For the text-containing cell, return its midpoint in (x, y) coordinate format. 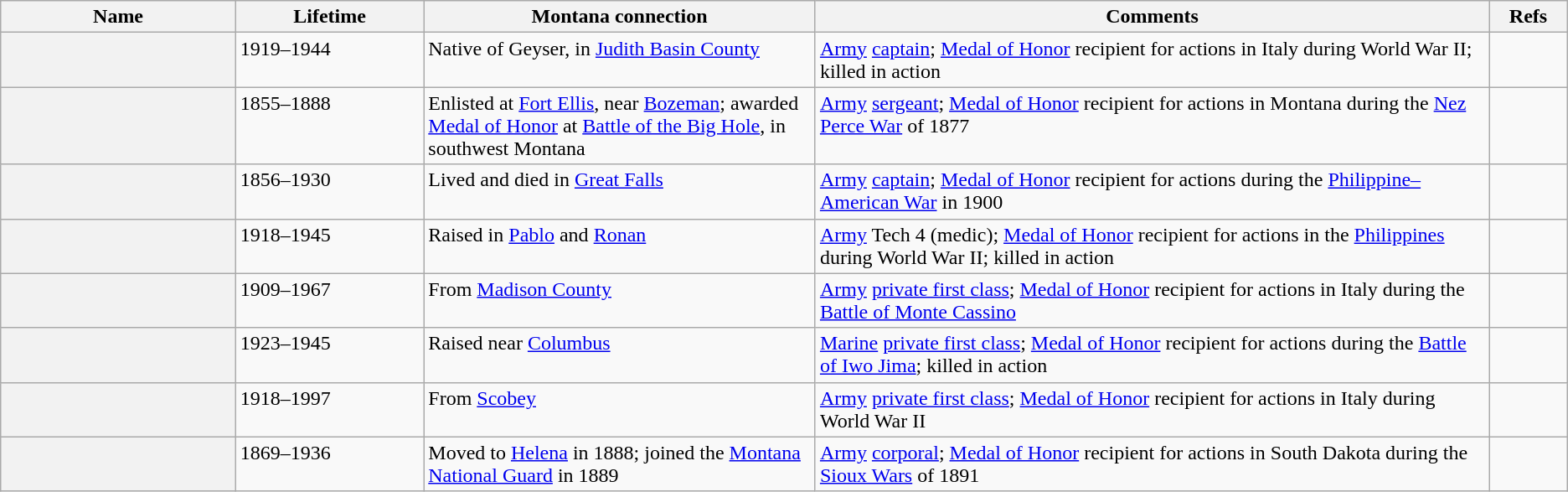
1869–1936 (329, 464)
1923–1945 (329, 355)
Army Tech 4 (medic); Medal of Honor recipient for actions in the Philippines during World War II; killed in action (1152, 246)
1856–1930 (329, 191)
1919–1944 (329, 60)
1918–1997 (329, 409)
Lived and died in Great Falls (620, 191)
Army private first class; Medal of Honor recipient for actions in Italy during World War II (1152, 409)
1909–1967 (329, 300)
Army sergeant; Medal of Honor recipient for actions in Montana during the Nez Perce War of 1877 (1152, 126)
Refs (1529, 17)
Lifetime (329, 17)
Moved to Helena in 1888; joined the Montana National Guard in 1889 (620, 464)
Enlisted at Fort Ellis, near Bozeman; awarded Medal of Honor at Battle of the Big Hole, in southwest Montana (620, 126)
Army private first class; Medal of Honor recipient for actions in Italy during the Battle of Monte Cassino (1152, 300)
1918–1945 (329, 246)
Marine private first class; Medal of Honor recipient for actions during the Battle of Iwo Jima; killed in action (1152, 355)
From Scobey (620, 409)
Native of Geyser, in Judith Basin County (620, 60)
Army captain; Medal of Honor recipient for actions in Italy during World War II; killed in action (1152, 60)
From Madison County (620, 300)
Army corporal; Medal of Honor recipient for actions in South Dakota during the Sioux Wars of 1891 (1152, 464)
Name (119, 17)
Comments (1152, 17)
Raised in Pablo and Ronan (620, 246)
Army captain; Medal of Honor recipient for actions during the Philippine–American War in 1900 (1152, 191)
Montana connection (620, 17)
Raised near Columbus (620, 355)
1855–1888 (329, 126)
